Locate the cell with the specified text and output its [x, y] center coordinate. 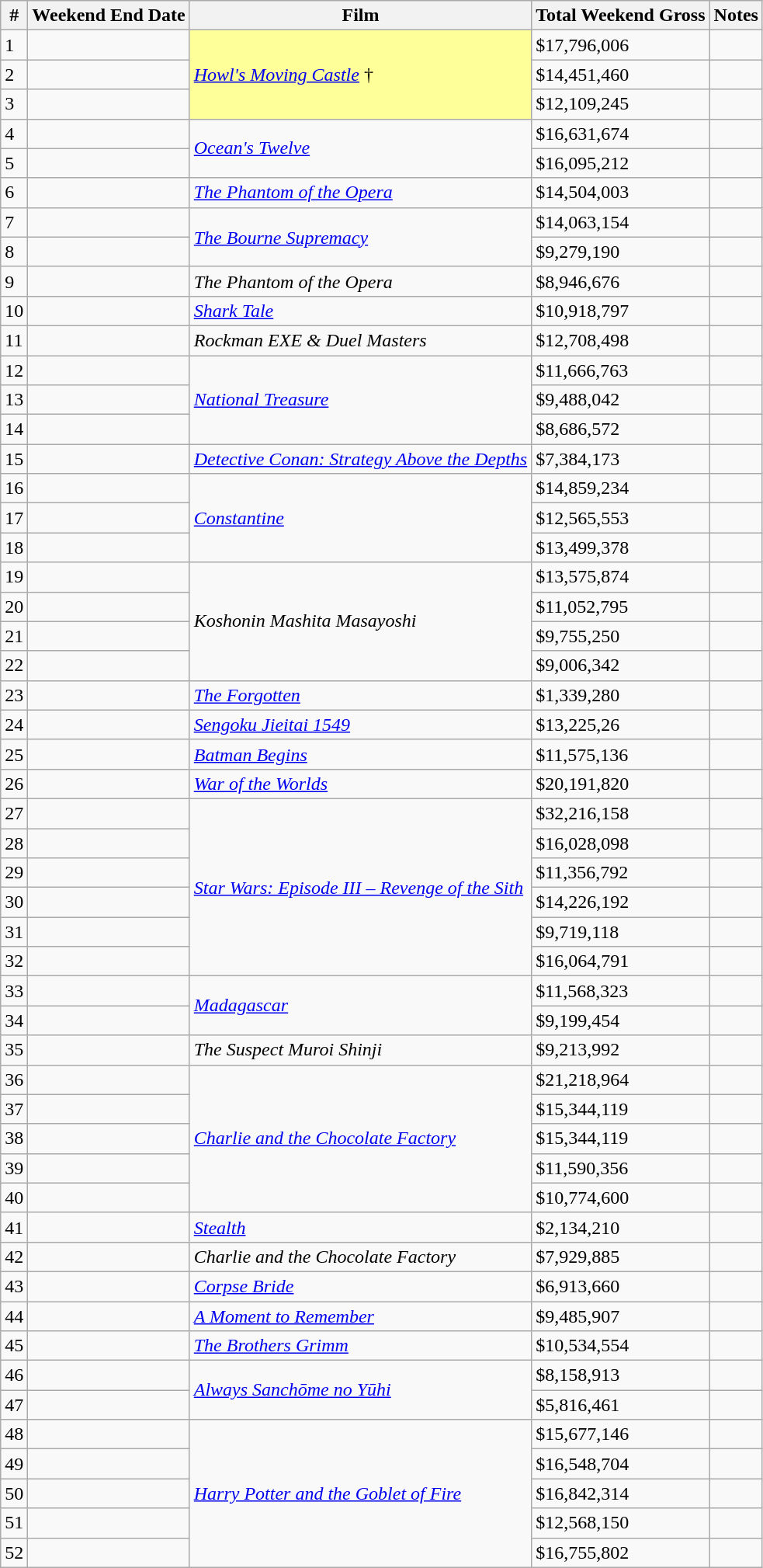
10 [14, 311]
17 [14, 518]
1 [14, 45]
47 [14, 1405]
$13,575,874 [621, 577]
50 [14, 1493]
48 [14, 1434]
23 [14, 695]
Constantine [360, 518]
Koshonin Mashita Masayoshi [360, 621]
$11,356,792 [621, 873]
28 [14, 843]
$16,755,802 [621, 1552]
Rockman EXE & Duel Masters [360, 340]
$9,488,042 [621, 400]
Sengoku Jieitai 1549 [360, 725]
26 [14, 784]
39 [14, 1168]
$8,946,676 [621, 281]
$9,006,342 [621, 666]
$11,568,323 [621, 991]
$10,534,554 [621, 1346]
12 [14, 370]
Madagascar [360, 1006]
The Suspect Muroi Shinji [360, 1050]
$14,859,234 [621, 488]
$13,225,26 [621, 725]
4 [14, 134]
36 [14, 1080]
$16,064,791 [621, 961]
The Forgotten [360, 695]
$8,686,572 [621, 429]
22 [14, 666]
7 [14, 222]
$16,631,674 [621, 134]
War of the Worlds [360, 784]
Star Wars: Episode III – Revenge of the Sith [360, 887]
$1,339,280 [621, 695]
$11,666,763 [621, 370]
$16,548,704 [621, 1464]
21 [14, 636]
Film [360, 16]
Shark Tale [360, 311]
$12,568,150 [621, 1523]
The Brothers Grimm [360, 1346]
44 [14, 1316]
51 [14, 1523]
$11,052,795 [621, 607]
$32,216,158 [621, 813]
9 [14, 281]
$14,451,460 [621, 75]
19 [14, 577]
31 [14, 932]
Batman Begins [360, 754]
16 [14, 488]
20 [14, 607]
42 [14, 1257]
40 [14, 1198]
2 [14, 75]
$16,028,098 [621, 843]
$8,158,913 [621, 1375]
Howl's Moving Castle † [360, 75]
$12,708,498 [621, 340]
Stealth [360, 1227]
34 [14, 1020]
$6,913,660 [621, 1286]
A Moment to Remember [360, 1316]
$20,191,820 [621, 784]
29 [14, 873]
Total Weekend Gross [621, 16]
3 [14, 104]
$13,499,378 [621, 548]
$14,504,003 [621, 193]
41 [14, 1227]
$10,774,600 [621, 1198]
$10,918,797 [621, 311]
8 [14, 252]
The Bourne Supremacy [360, 237]
6 [14, 193]
$17,796,006 [621, 45]
33 [14, 991]
14 [14, 429]
46 [14, 1375]
$12,109,245 [621, 104]
Harry Potter and the Goblet of Fire [360, 1493]
$9,199,454 [621, 1020]
Weekend End Date [109, 16]
$9,213,992 [621, 1050]
$11,590,356 [621, 1168]
$2,134,210 [621, 1227]
# [14, 16]
$7,929,885 [621, 1257]
$9,755,250 [621, 636]
$12,565,553 [621, 518]
Ocean's Twelve [360, 148]
49 [14, 1464]
15 [14, 459]
13 [14, 400]
38 [14, 1139]
Always Sanchōme no Yūhi [360, 1390]
National Treasure [360, 400]
24 [14, 725]
30 [14, 902]
11 [14, 340]
$16,095,212 [621, 163]
25 [14, 754]
35 [14, 1050]
52 [14, 1552]
$21,218,964 [621, 1080]
Notes [736, 16]
$5,816,461 [621, 1405]
45 [14, 1346]
$7,384,173 [621, 459]
$15,677,146 [621, 1434]
$9,485,907 [621, 1316]
$9,719,118 [621, 932]
$14,226,192 [621, 902]
Detective Conan: Strategy Above the Depths [360, 459]
27 [14, 813]
$14,063,154 [621, 222]
$9,279,190 [621, 252]
$11,575,136 [621, 754]
$16,842,314 [621, 1493]
43 [14, 1286]
37 [14, 1109]
Corpse Bride [360, 1286]
5 [14, 163]
18 [14, 548]
32 [14, 961]
